Locate the cell with the specified text and output its (x, y) center coordinate. 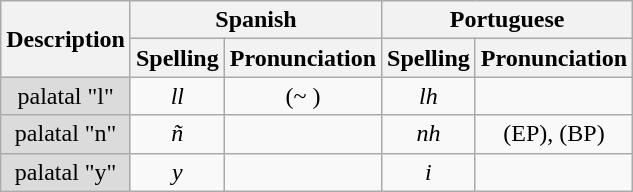
nh (429, 134)
Spanish (256, 20)
ñ (177, 134)
y (177, 172)
palatal "n" (66, 134)
Portuguese (508, 20)
i (429, 172)
ll (177, 96)
(EP), (BP) (554, 134)
(~ ) (302, 96)
palatal "y" (66, 172)
palatal "l" (66, 96)
lh (429, 96)
Description (66, 39)
